Identify which cell holds the provided text, then report its [x, y] central coordinate. 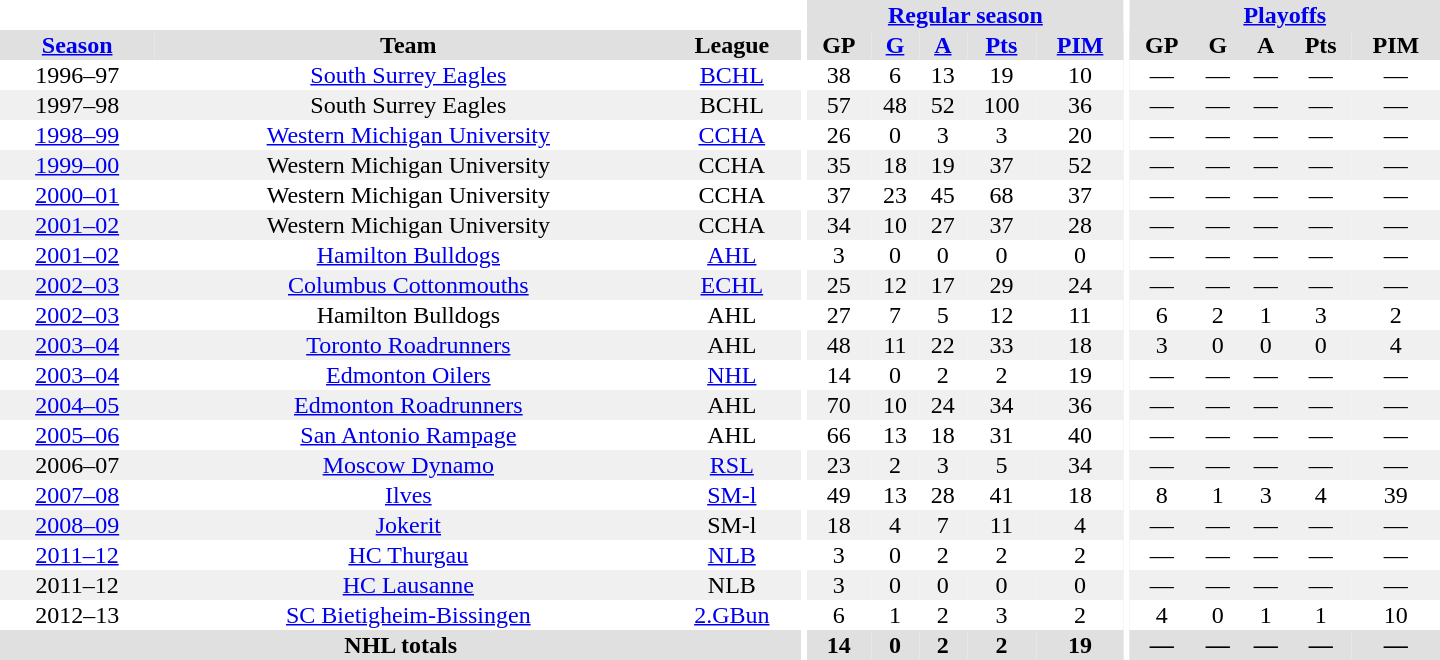
2005–06 [77, 435]
HC Thurgau [408, 555]
2007–08 [77, 495]
Season [77, 45]
Toronto Roadrunners [408, 345]
Edmonton Roadrunners [408, 405]
2000–01 [77, 195]
Moscow Dynamo [408, 465]
2012–13 [77, 615]
31 [1002, 435]
1999–00 [77, 165]
68 [1002, 195]
49 [839, 495]
1997–98 [77, 105]
Regular season [966, 15]
100 [1002, 105]
2.GBun [732, 615]
2008–09 [77, 525]
25 [839, 285]
57 [839, 105]
Columbus Cottonmouths [408, 285]
41 [1002, 495]
NHL [732, 375]
HC Lausanne [408, 585]
33 [1002, 345]
29 [1002, 285]
NHL totals [400, 645]
Jokerit [408, 525]
League [732, 45]
SC Bietigheim-Bissingen [408, 615]
38 [839, 75]
39 [1396, 495]
Team [408, 45]
35 [839, 165]
1996–97 [77, 75]
20 [1080, 135]
17 [943, 285]
ECHL [732, 285]
Edmonton Oilers [408, 375]
45 [943, 195]
Ilves [408, 495]
8 [1161, 495]
Playoffs [1284, 15]
2006–07 [77, 465]
70 [839, 405]
26 [839, 135]
1998–99 [77, 135]
San Antonio Rampage [408, 435]
RSL [732, 465]
66 [839, 435]
2004–05 [77, 405]
22 [943, 345]
40 [1080, 435]
